Capture the cell that displays the provided text and extract its [X, Y] central coordinate. 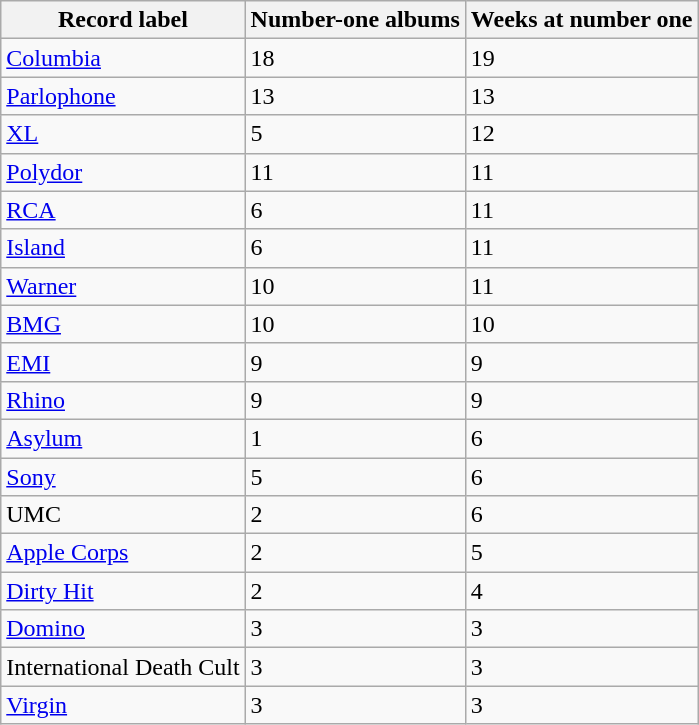
18 [355, 58]
Number-one albums [355, 20]
Domino [123, 629]
Polydor [123, 172]
Columbia [123, 58]
Virgin [123, 705]
Island [123, 248]
1 [355, 438]
XL [123, 134]
4 [582, 591]
International Death Cult [123, 667]
Weeks at number one [582, 20]
RCA [123, 210]
Rhino [123, 400]
Record label [123, 20]
Apple Corps [123, 553]
19 [582, 58]
12 [582, 134]
EMI [123, 362]
Warner [123, 286]
UMC [123, 515]
Sony [123, 477]
BMG [123, 324]
Parlophone [123, 96]
Asylum [123, 438]
Dirty Hit [123, 591]
